Locate the cell with the specified text and output its (X, Y) center coordinate. 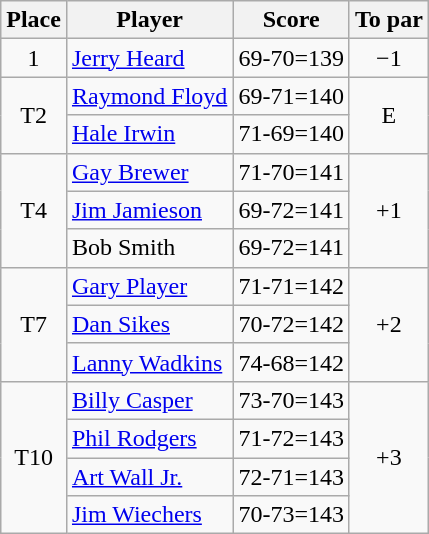
74-68=142 (292, 362)
Lanny Wadkins (149, 362)
T7 (34, 324)
Billy Casper (149, 400)
Jerry Heard (149, 58)
+2 (388, 324)
Gay Brewer (149, 172)
71-70=141 (292, 172)
T2 (34, 115)
−1 (388, 58)
73-70=143 (292, 400)
Raymond Floyd (149, 96)
Jim Jamieson (149, 210)
Phil Rodgers (149, 438)
1 (34, 58)
70-73=143 (292, 515)
E (388, 115)
To par (388, 20)
+1 (388, 210)
69-71=140 (292, 96)
71-71=142 (292, 286)
72-71=143 (292, 477)
+3 (388, 457)
Art Wall Jr. (149, 477)
71-69=140 (292, 134)
71-72=143 (292, 438)
69-70=139 (292, 58)
Bob Smith (149, 248)
T4 (34, 210)
Gary Player (149, 286)
Jim Wiechers (149, 515)
Player (149, 20)
70-72=142 (292, 324)
Place (34, 20)
Score (292, 20)
Dan Sikes (149, 324)
T10 (34, 457)
Hale Irwin (149, 134)
